Determine the [x, y] coordinate at the center of the cell enclosing the given text.  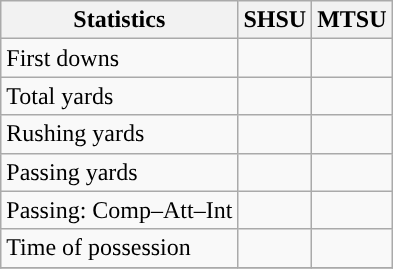
Passing yards [120, 172]
Time of possession [120, 248]
Total yards [120, 96]
Statistics [120, 20]
SHSU [275, 20]
Passing: Comp–Att–Int [120, 210]
First downs [120, 58]
MTSU [352, 20]
Rushing yards [120, 134]
